Determine the [x, y] coordinate at the center of the cell enclosing the given text.  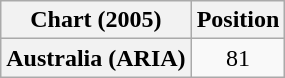
81 [238, 58]
Chart (2005) [96, 20]
Australia (ARIA) [96, 58]
Position [238, 20]
